Locate the cell with the specified text and output its [X, Y] center coordinate. 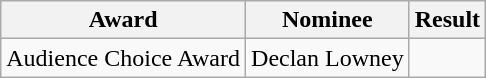
Declan Lowney [328, 58]
Audience Choice Award [124, 58]
Result [447, 20]
Nominee [328, 20]
Award [124, 20]
